Determine the [X, Y] coordinate at the center of the cell enclosing the given text.  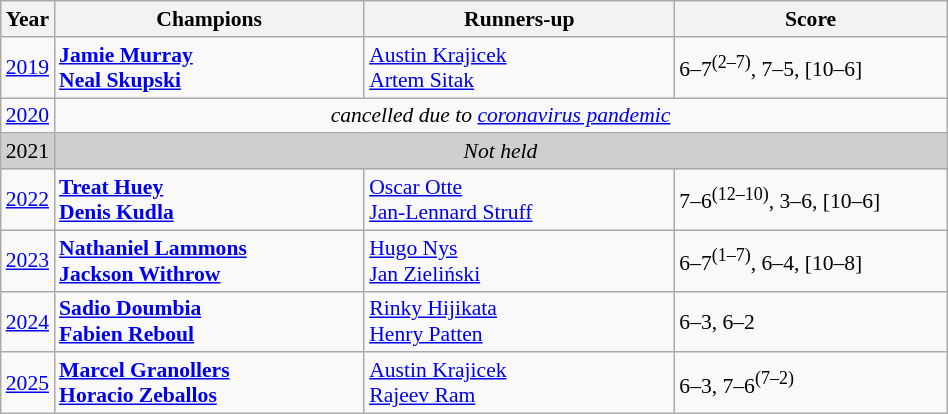
Score [810, 19]
Austin Krajicek Artem Sitak [519, 68]
Jamie Murray Neal Skupski [209, 68]
6–3, 6–2 [810, 322]
Sadio Doumbia Fabien Reboul [209, 322]
cancelled due to coronavirus pandemic [500, 116]
2022 [28, 200]
Rinky Hijikata Henry Patten [519, 322]
2019 [28, 68]
Hugo Nys Jan Zieliński [519, 260]
2021 [28, 152]
2024 [28, 322]
2025 [28, 384]
7–6(12–10), 3–6, [10–6] [810, 200]
Nathaniel Lammons Jackson Withrow [209, 260]
Runners-up [519, 19]
6–7(1–7), 6–4, [10–8] [810, 260]
2020 [28, 116]
Marcel Granollers Horacio Zeballos [209, 384]
Not held [500, 152]
Champions [209, 19]
6–7(2–7), 7–5, [10–6] [810, 68]
Oscar Otte Jan-Lennard Struff [519, 200]
Austin Krajicek Rajeev Ram [519, 384]
Year [28, 19]
2023 [28, 260]
Treat Huey Denis Kudla [209, 200]
6–3, 7–6(7–2) [810, 384]
